Return the [x, y] coordinate for the center point of the cell that contains the specified text.  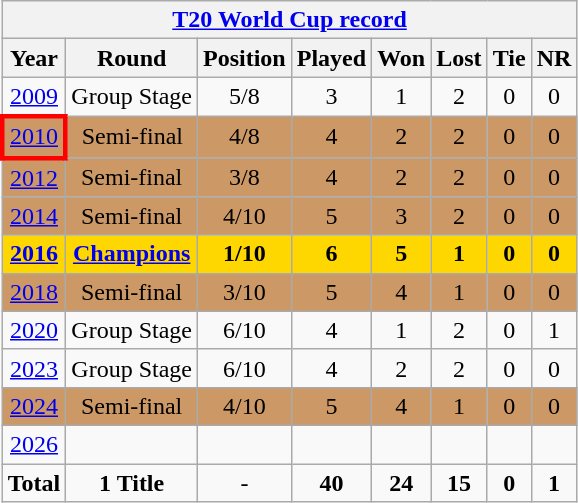
4/8 [245, 136]
2010 [34, 136]
2014 [34, 216]
2009 [34, 97]
Tie [509, 58]
Year [34, 58]
Total [34, 483]
Played [331, 58]
1 Title [132, 483]
T20 World Cup record [290, 20]
3/8 [245, 178]
1/10 [245, 254]
40 [331, 483]
2024 [34, 406]
- [245, 483]
2016 [34, 254]
6 [331, 254]
NR [554, 58]
2020 [34, 330]
Lost [459, 58]
24 [402, 483]
Champions [132, 254]
2023 [34, 368]
2012 [34, 178]
5/8 [245, 97]
2026 [34, 444]
15 [459, 483]
Position [245, 58]
3/10 [245, 292]
Round [132, 58]
2018 [34, 292]
Won [402, 58]
